Output the [X, Y] coordinate of the center of the cell containing the given text.  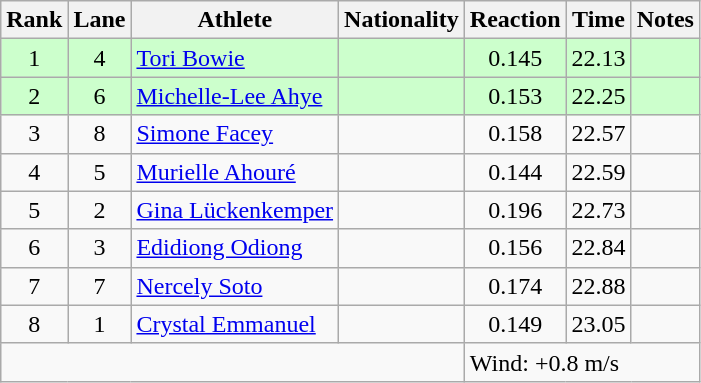
22.57 [598, 134]
Athlete [235, 20]
Edidiong Odiong [235, 248]
Murielle Ahouré [235, 172]
Michelle-Lee Ahye [235, 96]
22.59 [598, 172]
23.05 [598, 324]
0.158 [515, 134]
Simone Facey [235, 134]
Nercely Soto [235, 286]
Gina Lückenkemper [235, 210]
0.144 [515, 172]
0.145 [515, 58]
Lane [100, 20]
22.73 [598, 210]
Reaction [515, 20]
22.13 [598, 58]
Notes [665, 20]
0.174 [515, 286]
22.88 [598, 286]
0.153 [515, 96]
0.149 [515, 324]
0.156 [515, 248]
22.84 [598, 248]
22.25 [598, 96]
Wind: +0.8 m/s [582, 362]
Time [598, 20]
0.196 [515, 210]
Nationality [402, 20]
Tori Bowie [235, 58]
Rank [34, 20]
Crystal Emmanuel [235, 324]
